Find where the given text appears and provide that cell's center as (X, Y) coordinate. 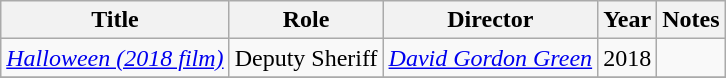
Role (306, 20)
2018 (628, 58)
David Gordon Green (490, 58)
Year (628, 20)
Director (490, 20)
Halloween (2018 film) (115, 58)
Notes (691, 20)
Deputy Sheriff (306, 58)
Title (115, 20)
